Pinpoint the cell where the given text exists, returning its (x, y) midpoint coordinate. 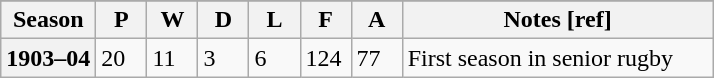
L (274, 20)
3 (224, 58)
F (326, 20)
11 (172, 58)
First season in senior rugby (558, 58)
Season (48, 20)
P (122, 20)
20 (122, 58)
77 (376, 58)
D (224, 20)
124 (326, 58)
A (376, 20)
6 (274, 58)
Notes [ref] (558, 20)
W (172, 20)
1903–04 (48, 58)
